From the cell containing the given text, extract its center point as (x, y) coordinate. 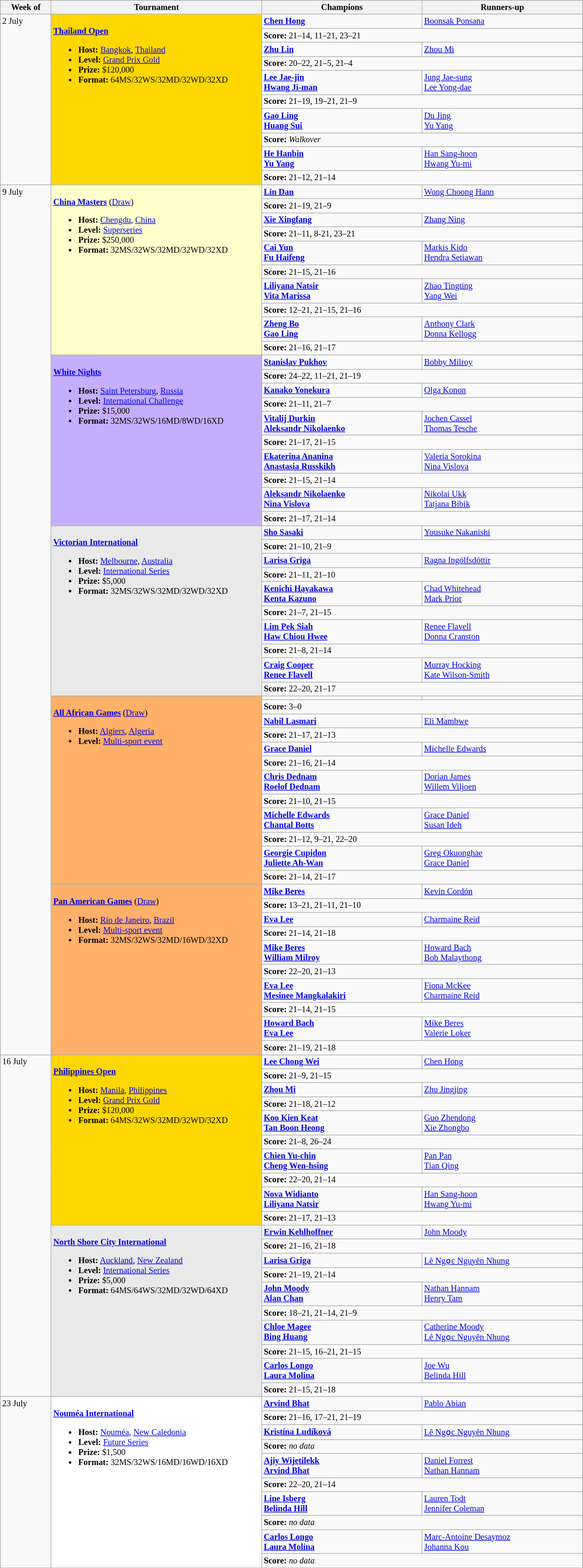
Philippines OpenHost: Manila, PhilippinesLevel: Grand Prix GoldPrize: $120,000Format: 64MS/32WS/32MD/32WD/32XD (157, 1140)
Nikolai Ukk Tatjana Bibik (502, 499)
Zhao Tingting Yang Wei (502, 291)
Lauren Todt Jennifer Coleman (502, 1503)
Score: 21–19, 21–9 (422, 206)
Nouméa InternationalHost: Nouméa, New CaledoniaLevel: Future SeriesPrize: $1,500Format: 32MS/32WS/16MD/16WD/16XD (157, 1482)
Bobby Milroy (502, 362)
Score: 21–11, 8-21, 23–21 (422, 234)
Grace Daniel (342, 749)
Score: 21–16, 17–21, 21–19 (422, 1417)
Runners-up (502, 7)
Score: 21–15, 16–21, 21–15 (422, 1352)
China Masters (Draw)Host: Chengdu, ChinaLevel: SuperseriesPrize: $250,000Format: 32MS/32WS/32MD/32WD/32XD (157, 270)
Score: Walkover (422, 140)
Score: 18–21, 21–14, 21–9 (422, 1313)
Jochen Cassel Thomas Tesche (502, 423)
Nova Widianto Liliyana Natsir (342, 1199)
Score: 21–17, 21–14 (422, 518)
Chien Yu-chin Cheng Wen-hsing (342, 1161)
Kanako Yonekura (342, 390)
Sho Sasaki (342, 533)
Liliyana Natsir Vita Marissa (342, 291)
Cai Yun Fu Haifeng (342, 253)
Lee Chong Wei (342, 1062)
Score: 21–14, 21–15 (422, 1010)
Vitalij Durkin Aleksandr Nikolaenko (342, 423)
Week of (26, 7)
Score: 21–16, 21–14 (422, 763)
Chloe Magee Bing Huang (342, 1332)
Eva Lee Mesinee Mangkalakiri (342, 990)
Kevin Cordón (502, 891)
Michelle Edwards Chantal Botts (342, 820)
Eli Mambwe (502, 721)
Zhang Ning (502, 220)
Kristína Ludíková (342, 1432)
Score: 21–14, 21–17 (422, 877)
Michelle Edwards (502, 749)
Mike Beres Valerie Loker (502, 1028)
Thailand OpenHost: Bangkok, ThailandLevel: Grand Prix GoldPrize: $120,000Format: 64MS/32WS/32MD/32WD/32XD (157, 99)
Gao Ling Huang Sui (342, 121)
Score: 21–16, 21–17 (422, 348)
Howard Bach Eva Lee (342, 1028)
Score: 21–15, 21–18 (422, 1390)
Georgie Cupidon Juliette Ah-Wan (342, 858)
Line Isberg Belinda Hill (342, 1503)
Score: 21–7, 21–15 (422, 613)
Victorian InternationalHost: Melbourne, AustraliaLevel: International SeriesPrize: $5,000Format: 32MS/32WS/32MD/32WD/32XD (157, 611)
Charmaine Reid (502, 919)
Eva Lee (342, 919)
Lim Pek Siah Haw Chiou Hwee (342, 632)
Tournament (157, 7)
Fiona McKee Charmaine Reid (502, 990)
Score: 20–22, 21–5, 21–4 (422, 63)
Pan American Games (Draw)Host: Rio de Janeiro, BrazilLevel: Multi-sport eventFormat: 32MS/32WS/32MD/16WD/32XD (157, 969)
Score: 21–8, 21–14 (422, 651)
All African Games (Draw)Host: Algiers, AlgeriaLevel: Multi-sport event (157, 790)
Anthony Clark Donna Kellogg (502, 329)
Score: 21–19, 21–14 (422, 1275)
Score: 21–17, 21–15 (422, 442)
2 July (26, 99)
Score: 21–19, 21–18 (422, 1048)
Champions (342, 7)
Score: 21–16, 21–18 (422, 1246)
16 July (26, 1226)
Aleksandr Nikolaenko Nina Vislova (342, 499)
Jung Jae-sung Lee Yong-dae (502, 83)
Score: 21–14, 11–21, 23–21 (422, 35)
John Moody (502, 1232)
Lin Dan (342, 192)
Du Jing Yu Yang (502, 121)
Chad Whitehead Mark Prior (502, 593)
Nathan Hannam Henry Tam (502, 1294)
Score: 24–22, 11–21, 21–19 (422, 376)
Mike Beres William Milroy (342, 952)
Boonsak Ponsana (502, 21)
Nabil Lasmari (342, 721)
Score: 13–21, 21–11, 21–10 (422, 905)
Pablo Abian (502, 1404)
Erwin Kehlhoffner (342, 1232)
Lee Jae-jin Hwang Ji-man (342, 83)
Xie Xingfang (342, 220)
Score: 12–21, 21–15, 21–16 (422, 310)
White NightsHost: Saint Petersburg, RussiaLevel: International ChallengePrize: $15,000Format: 32MS/32WS/16MD/8WD/16XD (157, 440)
Howard Bach Bob Malaythong (502, 952)
Koo Kien Keat Tan Boon Heong (342, 1123)
Score: 21–9, 21–15 (422, 1075)
Yousuke Nakanishi (502, 533)
Greg Okuonghae Grace Daniel (502, 858)
Chris Dednam Roelof Dednam (342, 782)
Score: 21–12, 9–21, 22–20 (422, 839)
Zheng Bo Gao Ling (342, 329)
Arvind Bhat (342, 1404)
Score: 21–11, 21–7 (422, 404)
Murray Hocking Kate Wilson-Smith (502, 670)
Renee Flavell Donna Cranston (502, 632)
Ekaterina Ananina Anastasia Russkikh (342, 461)
Dorian James Willem Viljoen (502, 782)
Catherine Moody Lê Ngọc Nguyên Nhung (502, 1332)
Zhu Lin (342, 49)
Score: 21–18, 21–12 (422, 1104)
Score: 21–12, 21–14 (422, 178)
Valeria Sorokina Nina Vislova (502, 461)
Score: 21–14, 21–18 (422, 933)
Craig Cooper Renee Flavell (342, 670)
Marc-Antoine Desaymoz Johanna Kou (502, 1542)
Wong Choong Hann (502, 192)
Olga Konon (502, 390)
Daniel Forrest Nathan Hannam (502, 1465)
Score: 21–19, 19–21, 21–9 (422, 101)
Score: 3–0 (422, 707)
Stanislav Pukhov (342, 362)
Score: 21–8, 26–24 (422, 1142)
Kenichi Hayakawa Kenta Kazuno (342, 593)
Joe Wu Belinda Hill (502, 1371)
Zhu Jingjing (502, 1090)
23 July (26, 1482)
Score: 22–20, 21–13 (422, 971)
Grace Daniel Susan Ideh (502, 820)
Score: 21–10, 21–9 (422, 546)
Mike Beres (342, 891)
He Hanbin Yu Yang (342, 158)
Score: 21–15, 21–16 (422, 272)
Guo Zhendong Xie Zhongbo (502, 1123)
North Shore City InternationalHost: Auckland, New ZealandLevel: International SeriesPrize: $5,000Format: 64MS/64WS/32MD/32WD/64XD (157, 1311)
Ragna Ingólfsdóttir (502, 560)
Score: 21–11, 21–10 (422, 575)
9 July (26, 620)
John Moody Alan Chan (342, 1294)
Score: 21–10, 21–15 (422, 801)
Pan Pan Tian Qing (502, 1161)
Score: 21–15, 21–14 (422, 480)
Markis Kido Hendra Setiawan (502, 253)
Score: 22–20, 21–17 (422, 689)
Ajiy Wijetilekk Arvind Bhat (342, 1465)
